Find where the given text appears and provide that cell's center as (x, y) coordinate. 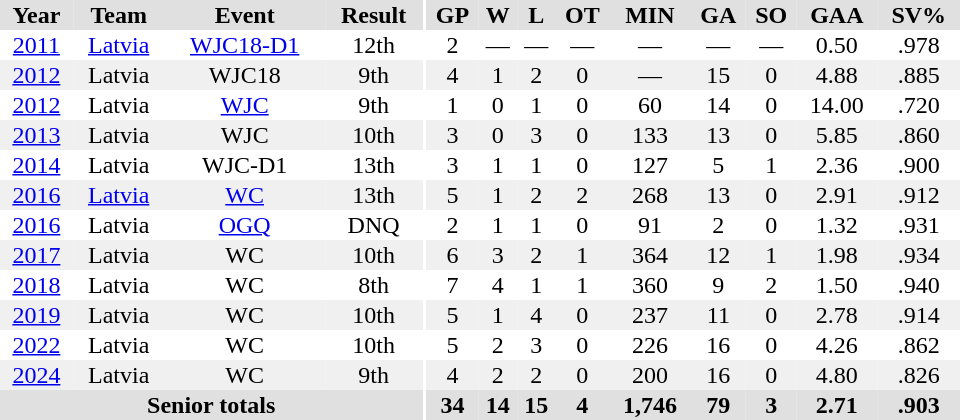
.940 (918, 285)
DNQ (374, 225)
0.50 (836, 45)
2022 (36, 345)
360 (650, 285)
W (498, 15)
.720 (918, 105)
127 (650, 165)
268 (650, 195)
.912 (918, 195)
133 (650, 135)
.934 (918, 255)
11 (719, 315)
6 (453, 255)
.885 (918, 75)
5.85 (836, 135)
2018 (36, 285)
.903 (918, 405)
9 (719, 285)
OT (582, 15)
4.88 (836, 75)
2017 (36, 255)
8th (374, 285)
.978 (918, 45)
.826 (918, 375)
L (536, 15)
2014 (36, 165)
GP (453, 15)
34 (453, 405)
200 (650, 375)
.900 (918, 165)
SV% (918, 15)
Result (374, 15)
2.36 (836, 165)
GA (719, 15)
2.71 (836, 405)
OGQ (245, 225)
60 (650, 105)
2019 (36, 315)
1,746 (650, 405)
1.50 (836, 285)
SO (771, 15)
Team (119, 15)
2011 (36, 45)
WJC18 (245, 75)
4.26 (836, 345)
1.32 (836, 225)
226 (650, 345)
MIN (650, 15)
WJC18-D1 (245, 45)
.931 (918, 225)
2024 (36, 375)
91 (650, 225)
1.98 (836, 255)
GAA (836, 15)
12th (374, 45)
79 (719, 405)
.862 (918, 345)
14.00 (836, 105)
.914 (918, 315)
2.91 (836, 195)
.860 (918, 135)
Event (245, 15)
4.80 (836, 375)
2.78 (836, 315)
WJC-D1 (245, 165)
237 (650, 315)
7 (453, 285)
364 (650, 255)
Senior totals (211, 405)
2013 (36, 135)
12 (719, 255)
Year (36, 15)
